Output the [x, y] coordinate of the center of the cell containing the given text.  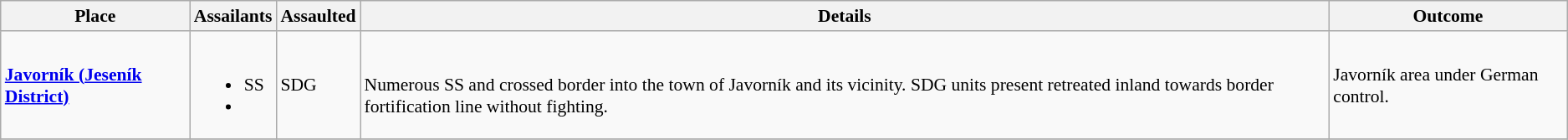
Outcome [1448, 16]
Details [845, 16]
Place [95, 16]
SDG [318, 86]
Javorník (Jeseník District) [95, 86]
Javorník area under German control. [1448, 86]
SS [233, 86]
Assaulted [318, 16]
Assailants [233, 16]
